Pinpoint the cell where the given text exists, returning its (X, Y) midpoint coordinate. 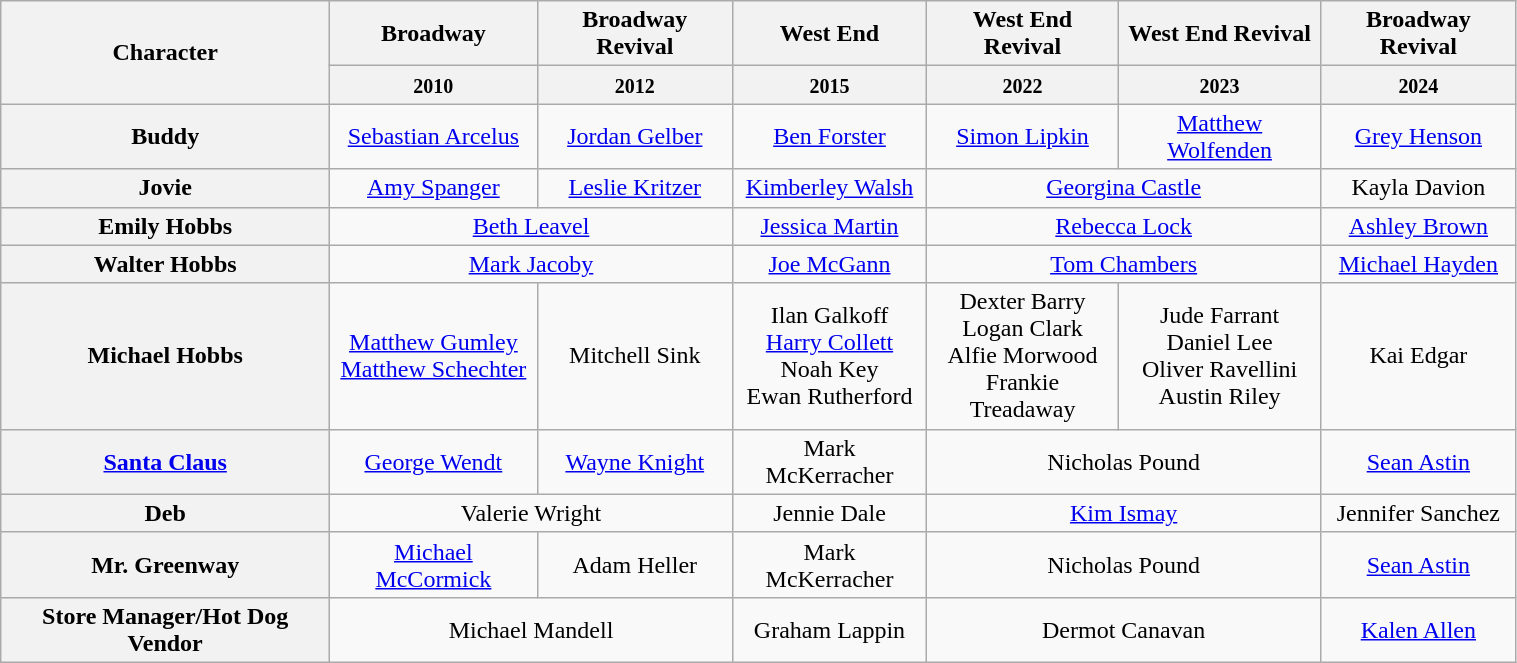
Simon Lipkin (1023, 136)
Deb (166, 513)
Santa Claus (166, 462)
Dexter Barry Logan Clark Alfie Morwood Frankie Treadaway (1023, 356)
2023 (1219, 85)
Broadway (434, 34)
Matthew Wolfenden (1219, 136)
Kimberley Walsh (829, 188)
Wayne Knight (634, 462)
2022 (1023, 85)
Mr. Greenway (166, 564)
Jennifer Sanchez (1418, 513)
Mark Jacoby (532, 264)
Store Manager/Hot Dog Vendor (166, 630)
Beth Leavel (532, 226)
Kai Edgar (1418, 356)
Tom Chambers (1124, 264)
2015 (829, 85)
Ashley Brown (1418, 226)
Emily Hobbs (166, 226)
Character (166, 52)
Sebastian Arcelus (434, 136)
Ben Forster (829, 136)
Adam Heller (634, 564)
George Wendt (434, 462)
Michael Hobbs (166, 356)
Graham Lappin (829, 630)
Jovie (166, 188)
Walter Hobbs (166, 264)
2010 (434, 85)
Georgina Castle (1124, 188)
Mitchell Sink (634, 356)
Grey Henson (1418, 136)
Jessica Martin (829, 226)
2024 (1418, 85)
Leslie Kritzer (634, 188)
Kalen Allen (1418, 630)
Dermot Canavan (1124, 630)
Valerie Wright (532, 513)
2012 (634, 85)
Jordan Gelber (634, 136)
Amy Spanger (434, 188)
Kayla Davion (1418, 188)
West End (829, 34)
Buddy (166, 136)
Michael Mandell (532, 630)
Ilan Galkoff Harry Collett Noah KeyEwan Rutherford (829, 356)
Jude Farrant Daniel Lee Oliver Ravellini Austin Riley (1219, 356)
Joe McGann (829, 264)
Jennie Dale (829, 513)
Michael McCormick (434, 564)
Kim Ismay (1124, 513)
Michael Hayden (1418, 264)
Rebecca Lock (1124, 226)
Matthew GumleyMatthew Schechter (434, 356)
